Extract the (X, Y) coordinate from the center of the cell holding the provided text.  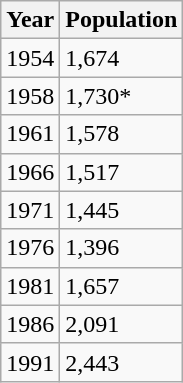
1958 (30, 96)
Year (30, 20)
1,674 (122, 58)
1976 (30, 248)
1991 (30, 362)
Population (122, 20)
1971 (30, 210)
1,445 (122, 210)
1,578 (122, 134)
1981 (30, 286)
1,517 (122, 172)
1954 (30, 58)
1966 (30, 172)
1,730* (122, 96)
1,396 (122, 248)
2,443 (122, 362)
1,657 (122, 286)
1961 (30, 134)
1986 (30, 324)
2,091 (122, 324)
